Provide the [x, y] coordinate of the cell's center where the given text is located.  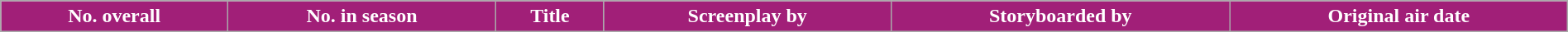
Screenplay by [748, 16]
No. overall [114, 16]
Storyboarded by [1060, 16]
Original air date [1398, 16]
Title [549, 16]
No. in season [361, 16]
